Capture the cell that displays the provided text and extract its [x, y] central coordinate. 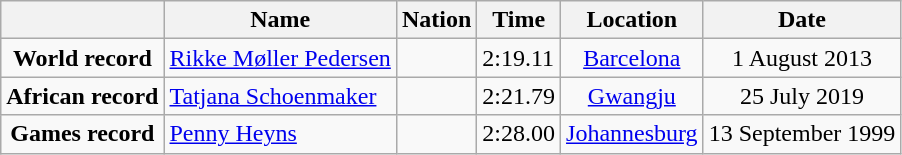
Location [632, 20]
Nation [436, 20]
Rikke Møller Pedersen [280, 58]
Time [519, 20]
Penny Heyns [280, 134]
World record [82, 58]
13 September 1999 [802, 134]
Barcelona [632, 58]
1 August 2013 [802, 58]
25 July 2019 [802, 96]
2:28.00 [519, 134]
Tatjana Schoenmaker [280, 96]
Name [280, 20]
Gwangju [632, 96]
2:21.79 [519, 96]
Games record [82, 134]
Date [802, 20]
Johannesburg [632, 134]
African record [82, 96]
2:19.11 [519, 58]
